Return the (x, y) coordinate for the center point of the cell that contains the specified text.  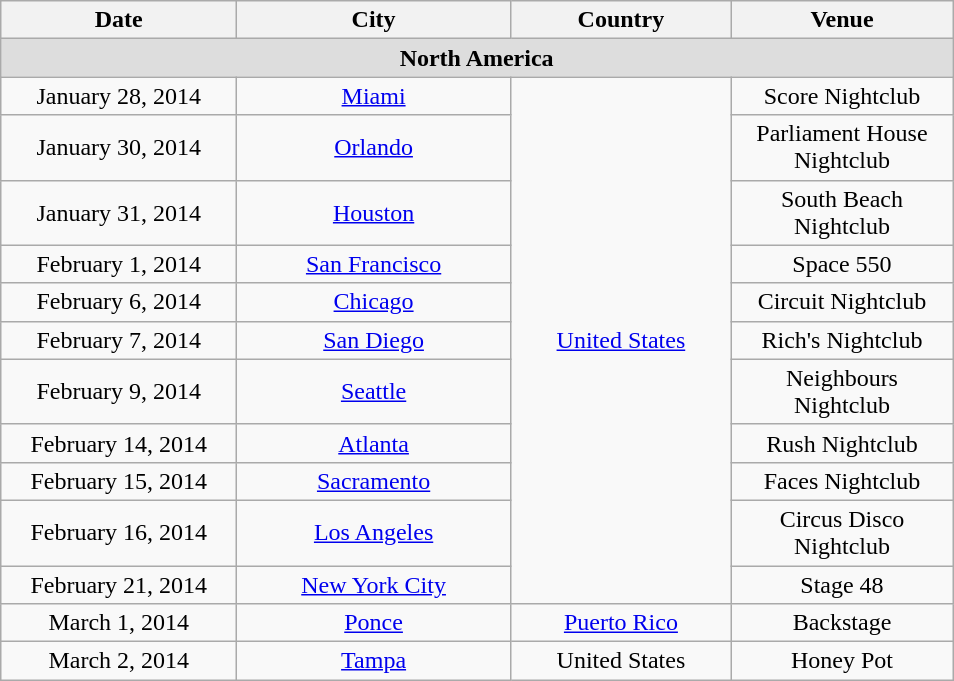
Chicago (374, 302)
City (374, 20)
Atlanta (374, 443)
Seattle (374, 392)
Rush Nightclub (842, 443)
March 2, 2014 (119, 661)
Puerto Rico (620, 623)
March 1, 2014 (119, 623)
Venue (842, 20)
Sacramento (374, 481)
South Beach Nightclub (842, 212)
February 21, 2014 (119, 585)
New York City (374, 585)
Country (620, 20)
February 1, 2014 (119, 264)
February 15, 2014 (119, 481)
February 7, 2014 (119, 340)
Parliament House Nightclub (842, 148)
February 9, 2014 (119, 392)
Backstage (842, 623)
Rich's Nightclub (842, 340)
Houston (374, 212)
Miami (374, 96)
Stage 48 (842, 585)
Los Angeles (374, 532)
Orlando (374, 148)
Circuit Nightclub (842, 302)
Score Nightclub (842, 96)
January 31, 2014 (119, 212)
Honey Pot (842, 661)
January 30, 2014 (119, 148)
Neighbours Nightclub (842, 392)
January 28, 2014 (119, 96)
February 6, 2014 (119, 302)
North America (477, 58)
Ponce (374, 623)
San Francisco (374, 264)
Circus Disco Nightclub (842, 532)
Faces Nightclub (842, 481)
February 14, 2014 (119, 443)
Tampa (374, 661)
Date (119, 20)
February 16, 2014 (119, 532)
San Diego (374, 340)
Space 550 (842, 264)
